Output the [X, Y] coordinate of the center of the cell containing the given text.  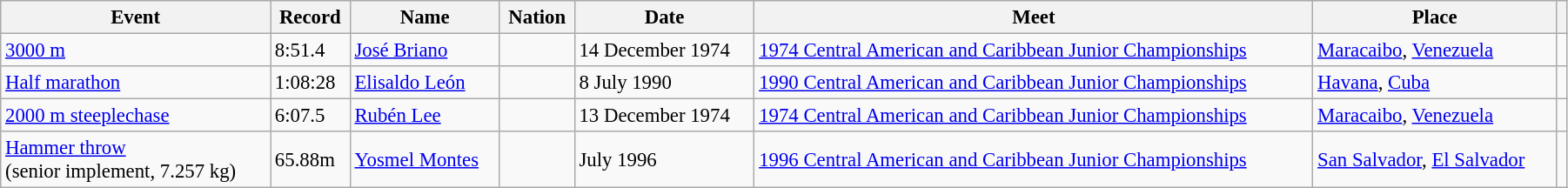
Name [425, 17]
3000 m [136, 50]
13 December 1974 [665, 116]
6:07.5 [311, 116]
Havana, Cuba [1435, 83]
65.88m [311, 160]
José Briano [425, 50]
1996 Central American and Caribbean Junior Championships [1034, 160]
San Salvador, El Salvador [1435, 160]
1990 Central American and Caribbean Junior Championships [1034, 83]
Meet [1034, 17]
Yosmel Montes [425, 160]
Date [665, 17]
Hammer throw (senior implement, 7.257 kg) [136, 160]
Half marathon [136, 83]
Record [311, 17]
8:51.4 [311, 50]
Nation [537, 17]
8 July 1990 [665, 83]
Event [136, 17]
July 1996 [665, 160]
14 December 1974 [665, 50]
Rubén Lee [425, 116]
2000 m steeplechase [136, 116]
Elisaldo León [425, 83]
Place [1435, 17]
1:08:28 [311, 83]
